For the text-containing cell, return its midpoint in (x, y) coordinate format. 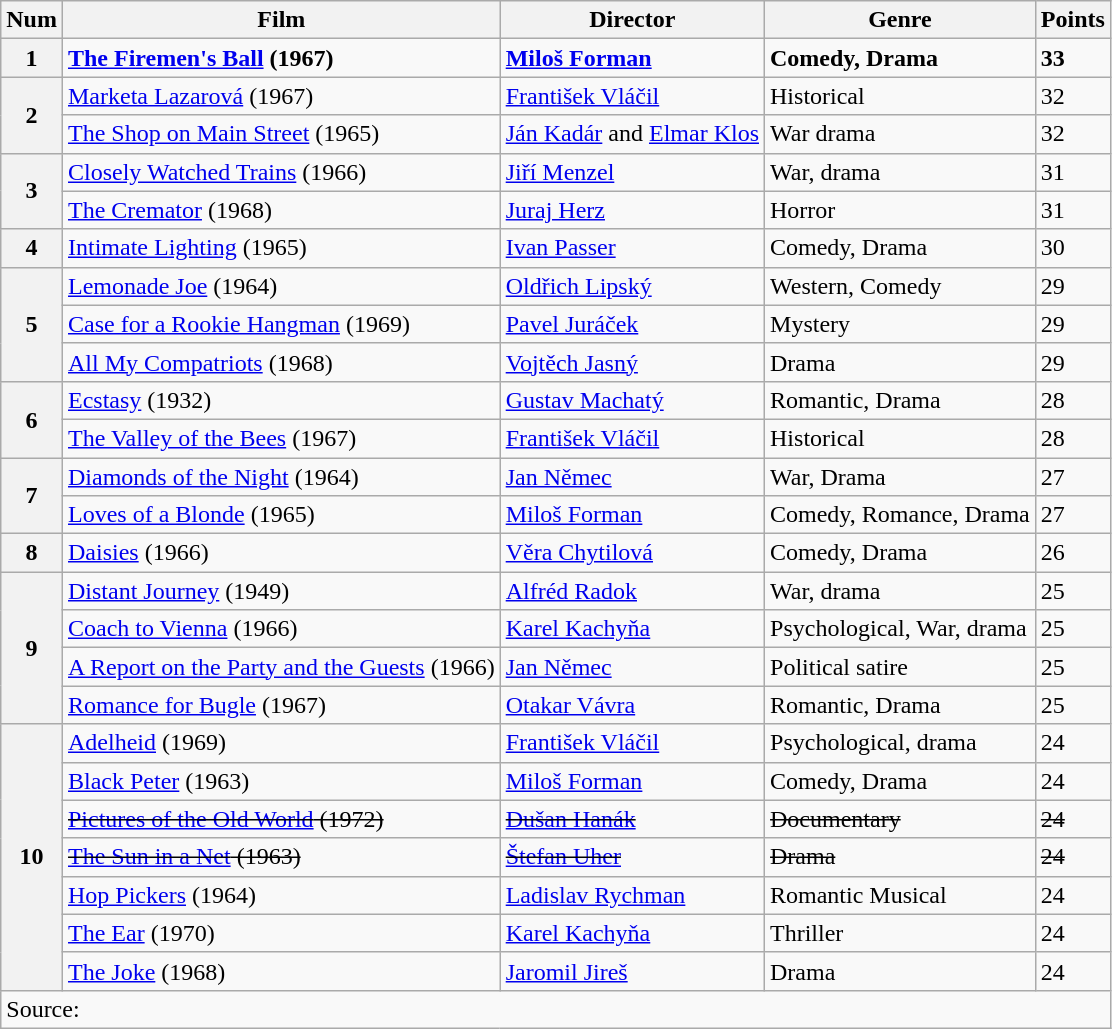
Points (1072, 20)
Loves of a Blonde (1965) (281, 515)
War drama (900, 134)
6 (32, 419)
9 (32, 648)
Juraj Herz (632, 210)
Lemonade Joe (1964) (281, 286)
A Report on the Party and the Guests (1966) (281, 667)
Hop Pickers (1964) (281, 895)
Ján Kadár and Elmar Klos (632, 134)
4 (32, 248)
Num (32, 20)
Adelheid (1969) (281, 743)
10 (32, 857)
Coach to Vienna (1966) (281, 629)
Thriller (900, 933)
Daisies (1966) (281, 553)
Ivan Passer (632, 248)
Věra Chytilová (632, 553)
Gustav Machatý (632, 400)
26 (1072, 553)
Alfréd Radok (632, 591)
Intimate Lighting (1965) (281, 248)
Ecstasy (1932) (281, 400)
Dušan Hanák (632, 819)
Romantic Musical (900, 895)
Diamonds of the Night (1964) (281, 477)
Source: (556, 1009)
Western, Comedy (900, 286)
Psychological, drama (900, 743)
Director (632, 20)
The Joke (1968) (281, 971)
Psychological, War, drama (900, 629)
The Valley of the Bees (1967) (281, 438)
Jiří Menzel (632, 172)
Oldřich Lipský (632, 286)
Documentary (900, 819)
All My Compatriots (1968) (281, 362)
7 (32, 496)
Pictures of the Old World (1972) (281, 819)
5 (32, 324)
Mystery (900, 324)
3 (32, 191)
Marketa Lazarová (1967) (281, 96)
Pavel Juráček (632, 324)
1 (32, 58)
Štefan Uher (632, 857)
2 (32, 115)
The Firemen's Ball (1967) (281, 58)
Romance for Bugle (1967) (281, 705)
Otakar Vávra (632, 705)
33 (1072, 58)
Political satire (900, 667)
Film (281, 20)
8 (32, 553)
The Cremator (1968) (281, 210)
The Ear (1970) (281, 933)
Closely Watched Trains (1966) (281, 172)
Genre (900, 20)
Case for a Rookie Hangman (1969) (281, 324)
Black Peter (1963) (281, 781)
The Sun in a Net (1963) (281, 857)
Distant Journey (1949) (281, 591)
Ladislav Rychman (632, 895)
The Shop on Main Street (1965) (281, 134)
Vojtěch Jasný (632, 362)
30 (1072, 248)
Jaromil Jireš (632, 971)
Comedy, Romance, Drama (900, 515)
War, Drama (900, 477)
Horror (900, 210)
